Locate the cell with the specified text and output its [X, Y] center coordinate. 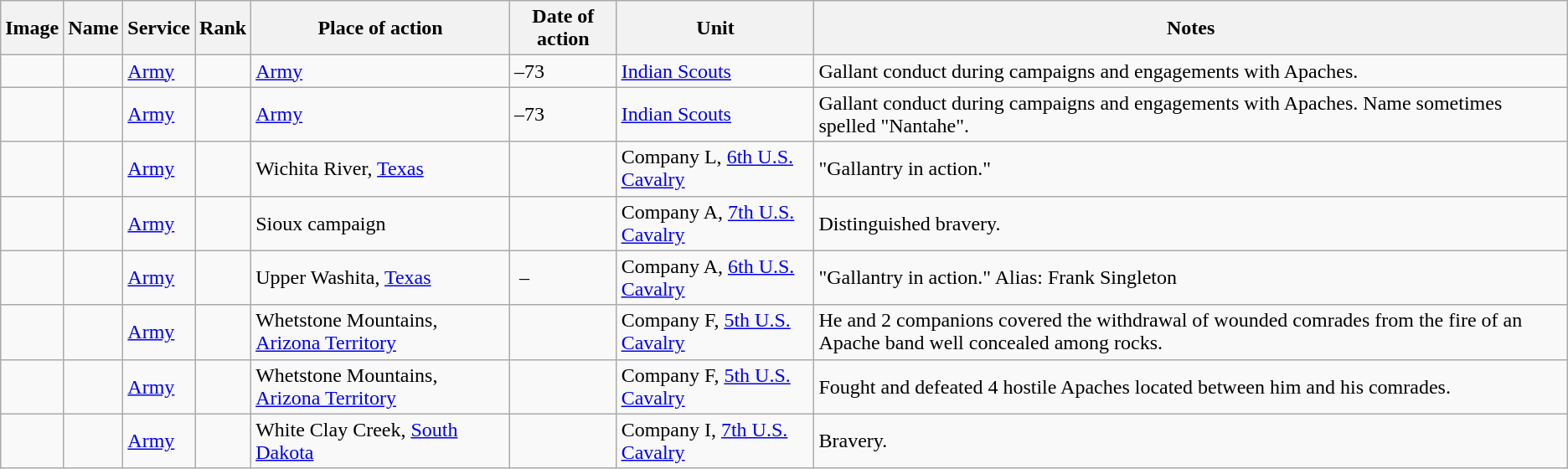
Company I, 7th U.S. Cavalry [715, 441]
Fought and defeated 4 hostile Apaches located between him and his comrades. [1191, 387]
"Gallantry in action." [1191, 169]
Company A, 6th U.S. Cavalry [715, 278]
Unit [715, 28]
Upper Washita, Texas [380, 278]
Date of action [564, 28]
He and 2 companions covered the withdrawal of wounded comrades from the fire of an Apache band well concealed among rocks. [1191, 332]
White Clay Creek, South Dakota [380, 441]
Bravery. [1191, 441]
Company A, 7th U.S. Cavalry [715, 223]
Name [94, 28]
Gallant conduct during campaigns and engagements with Apaches. [1191, 71]
Wichita River, Texas [380, 169]
"Gallantry in action." Alias: Frank Singleton [1191, 278]
Sioux campaign [380, 223]
Place of action [380, 28]
Gallant conduct during campaigns and engagements with Apaches. Name sometimes spelled "Nantahe". [1191, 114]
Notes [1191, 28]
Rank [223, 28]
Image [32, 28]
– [564, 278]
Distinguished bravery. [1191, 223]
Service [159, 28]
Company L, 6th U.S. Cavalry [715, 169]
